Provide the [X, Y] coordinate of the cell's center where the given text is located.  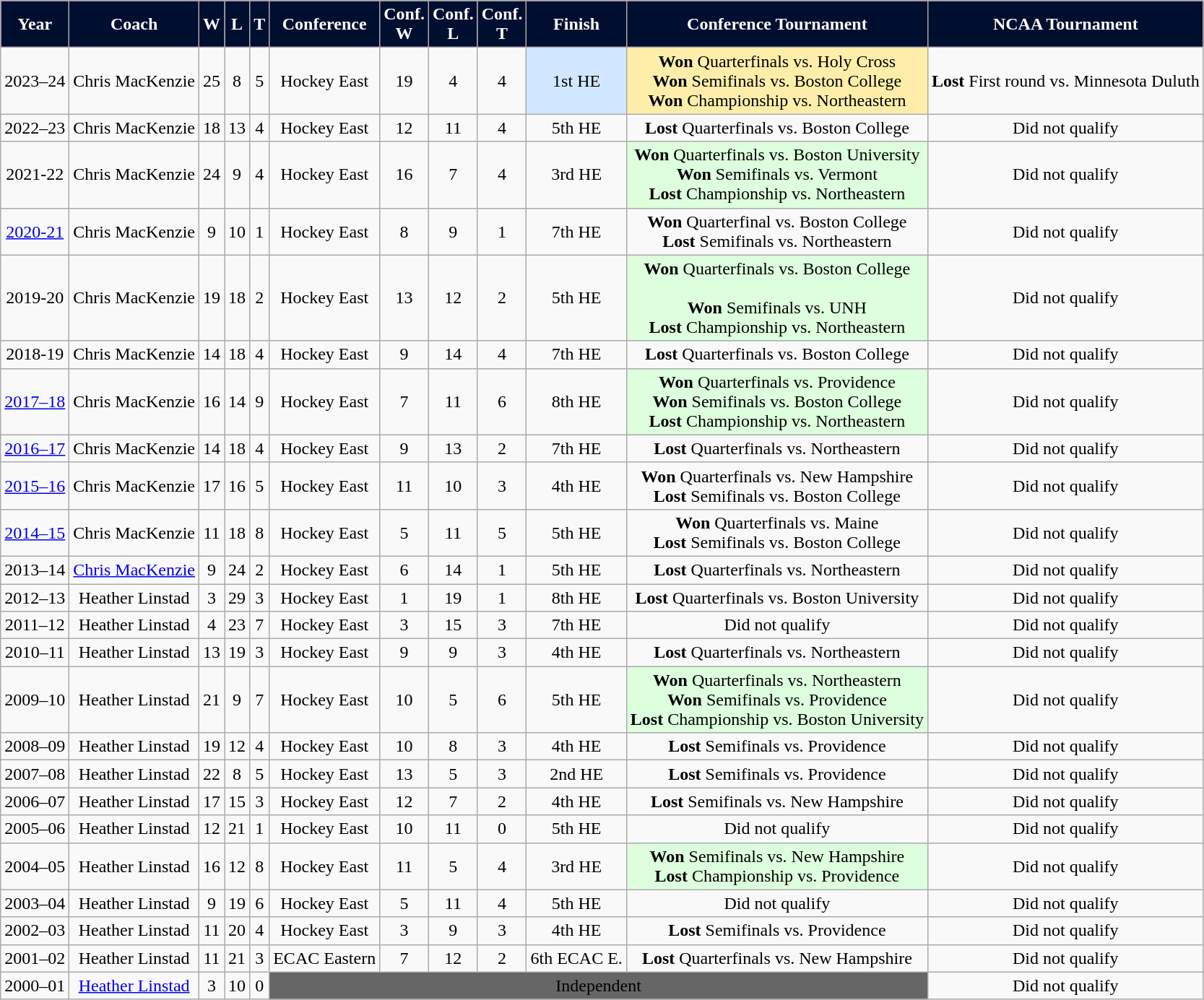
23 [237, 625]
Won Quarterfinals vs. Northeastern Won Semifinals vs. Providence Lost Championship vs. Boston University [777, 700]
Conference [325, 25]
2002–03 [35, 931]
Finish [576, 25]
2008–09 [35, 747]
2011–12 [35, 625]
Lost First round vs. Minnesota Duluth [1065, 81]
22 [211, 774]
Independent [599, 986]
Won Quarterfinal vs. Boston College Lost Semifinals vs. Northeastern [777, 231]
2000–01 [35, 986]
Conf. W [404, 25]
Conference Tournament [777, 25]
Conf. L [453, 25]
Lost Semifinals vs. New Hampshire [777, 801]
2003–04 [35, 903]
1st HE [576, 81]
2018-19 [35, 355]
25 [211, 81]
T [260, 25]
2022–23 [35, 128]
Year [35, 25]
2021-22 [35, 175]
29 [237, 597]
Won Quarterfinals vs. Holy Cross Won Semifinals vs. Boston College Won Championship vs. Northeastern [777, 81]
Lost Quarterfinals vs. Boston University [777, 597]
2023–24 [35, 81]
2nd HE [576, 774]
2007–08 [35, 774]
2001–02 [35, 958]
Won Quarterfinals vs. Boston College Won Semifinals vs. UNH Lost Championship vs. Northeastern [777, 297]
Won Quarterfinals vs. Providence Won Semifinals vs. Boston College Lost Championship vs. Northeastern [777, 401]
2013–14 [35, 570]
L [237, 25]
NCAA Tournament [1065, 25]
2020-21 [35, 231]
2012–13 [35, 597]
2005–06 [35, 829]
20 [237, 931]
2010–11 [35, 653]
W [211, 25]
Lost Quarterfinals vs. New Hampshire [777, 958]
Won Quarterfinals vs. Maine Lost Semifinals vs. Boston College [777, 533]
Won Quarterfinals vs. Boston University Won Semifinals vs. Vermont Lost Championship vs. Northeastern [777, 175]
Conf. T [502, 25]
Won Quarterfinals vs. New Hampshire Lost Semifinals vs. Boston College [777, 485]
ECAC Eastern [325, 958]
2009–10 [35, 700]
2006–07 [35, 801]
2016–17 [35, 448]
2004–05 [35, 866]
2017–18 [35, 401]
2015–16 [35, 485]
2014–15 [35, 533]
Coach [134, 25]
Won Semifinals vs. New Hampshire Lost Championship vs. Providence [777, 866]
6th ECAC E. [576, 958]
2019-20 [35, 297]
